Return [x, y] of the center of cell containing provided text 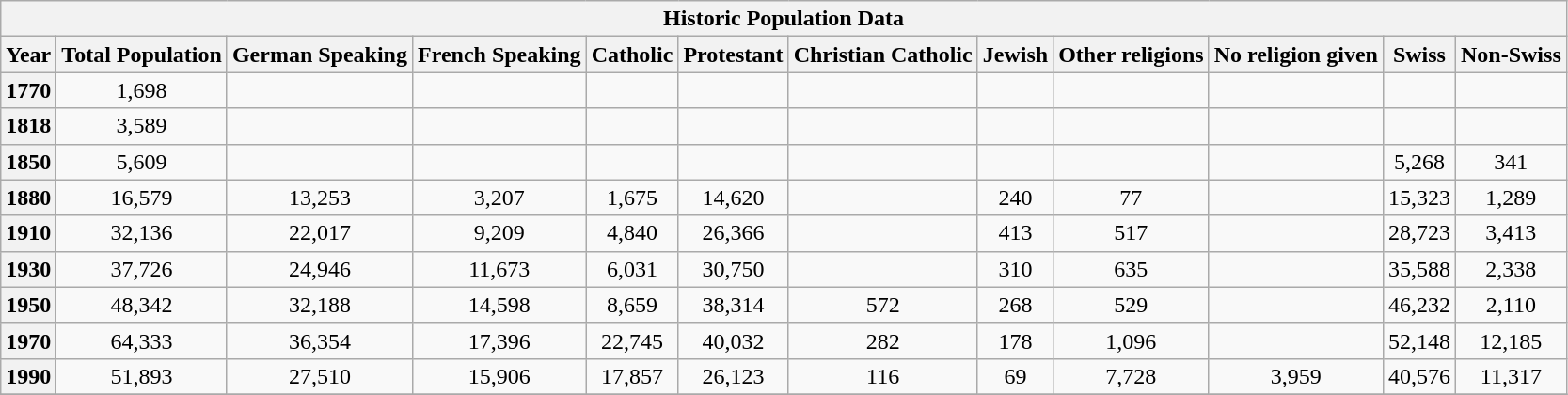
17,857 [632, 376]
3,413 [1511, 233]
17,396 [499, 340]
529 [1132, 305]
Protestant [734, 55]
268 [1015, 305]
Non-Swiss [1511, 55]
Other religions [1132, 55]
26,366 [734, 233]
30,750 [734, 269]
Jewish [1015, 55]
French Speaking [499, 55]
15,906 [499, 376]
9,209 [499, 233]
1,698 [142, 90]
Swiss [1418, 55]
13,253 [320, 197]
38,314 [734, 305]
Catholic [632, 55]
517 [1132, 233]
12,185 [1511, 340]
1880 [28, 197]
1930 [28, 269]
14,620 [734, 197]
1818 [28, 126]
2,338 [1511, 269]
6,031 [632, 269]
22,745 [632, 340]
40,032 [734, 340]
1970 [28, 340]
36,354 [320, 340]
46,232 [1418, 305]
15,323 [1418, 197]
37,726 [142, 269]
3,589 [142, 126]
240 [1015, 197]
27,510 [320, 376]
1,289 [1511, 197]
32,136 [142, 233]
24,946 [320, 269]
116 [882, 376]
1850 [28, 162]
572 [882, 305]
1910 [28, 233]
3,207 [499, 197]
11,317 [1511, 376]
1,096 [1132, 340]
11,673 [499, 269]
178 [1015, 340]
26,123 [734, 376]
Year [28, 55]
282 [882, 340]
Historic Population Data [784, 19]
77 [1132, 197]
51,893 [142, 376]
14,598 [499, 305]
8,659 [632, 305]
5,609 [142, 162]
32,188 [320, 305]
64,333 [142, 340]
7,728 [1132, 376]
48,342 [142, 305]
22,017 [320, 233]
1,675 [632, 197]
4,840 [632, 233]
16,579 [142, 197]
52,148 [1418, 340]
No religion given [1296, 55]
2,110 [1511, 305]
Total Population [142, 55]
Christian Catholic [882, 55]
5,268 [1418, 162]
German Speaking [320, 55]
40,576 [1418, 376]
69 [1015, 376]
28,723 [1418, 233]
635 [1132, 269]
3,959 [1296, 376]
341 [1511, 162]
1770 [28, 90]
35,588 [1418, 269]
1950 [28, 305]
310 [1015, 269]
413 [1015, 233]
1990 [28, 376]
